Detect which cell encompasses the target text, then output its (x, y) center coordinate. 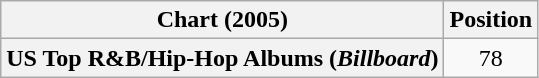
Position (491, 20)
Chart (2005) (222, 20)
78 (491, 58)
US Top R&B/Hip-Hop Albums (Billboard) (222, 58)
